Locate the cell with the specified text and output its (x, y) center coordinate. 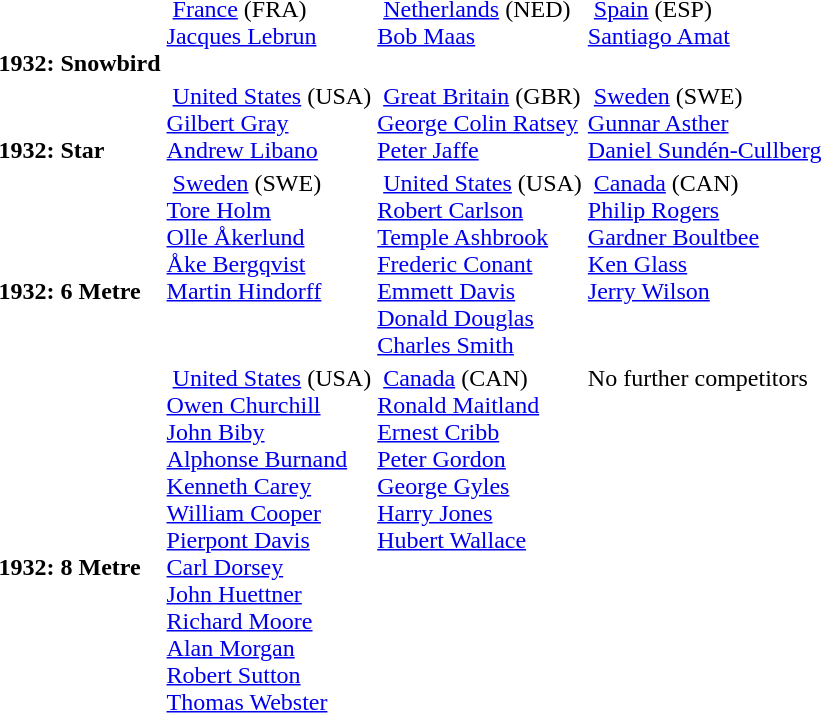
United States (USA)Gilbert GrayAndrew Libano (269, 123)
United States (USA)Robert CarlsonTemple AshbrookFrederic ConantEmmett DavisDonald DouglasCharles Smith (480, 264)
Great Britain (GBR)George Colin RatseyPeter Jaffe (480, 123)
Sweden (SWE)Tore HolmOlle ÅkerlundÅke BergqvistMartin Hindorff (269, 264)
